Find where the given text appears and provide that cell's center as [x, y] coordinate. 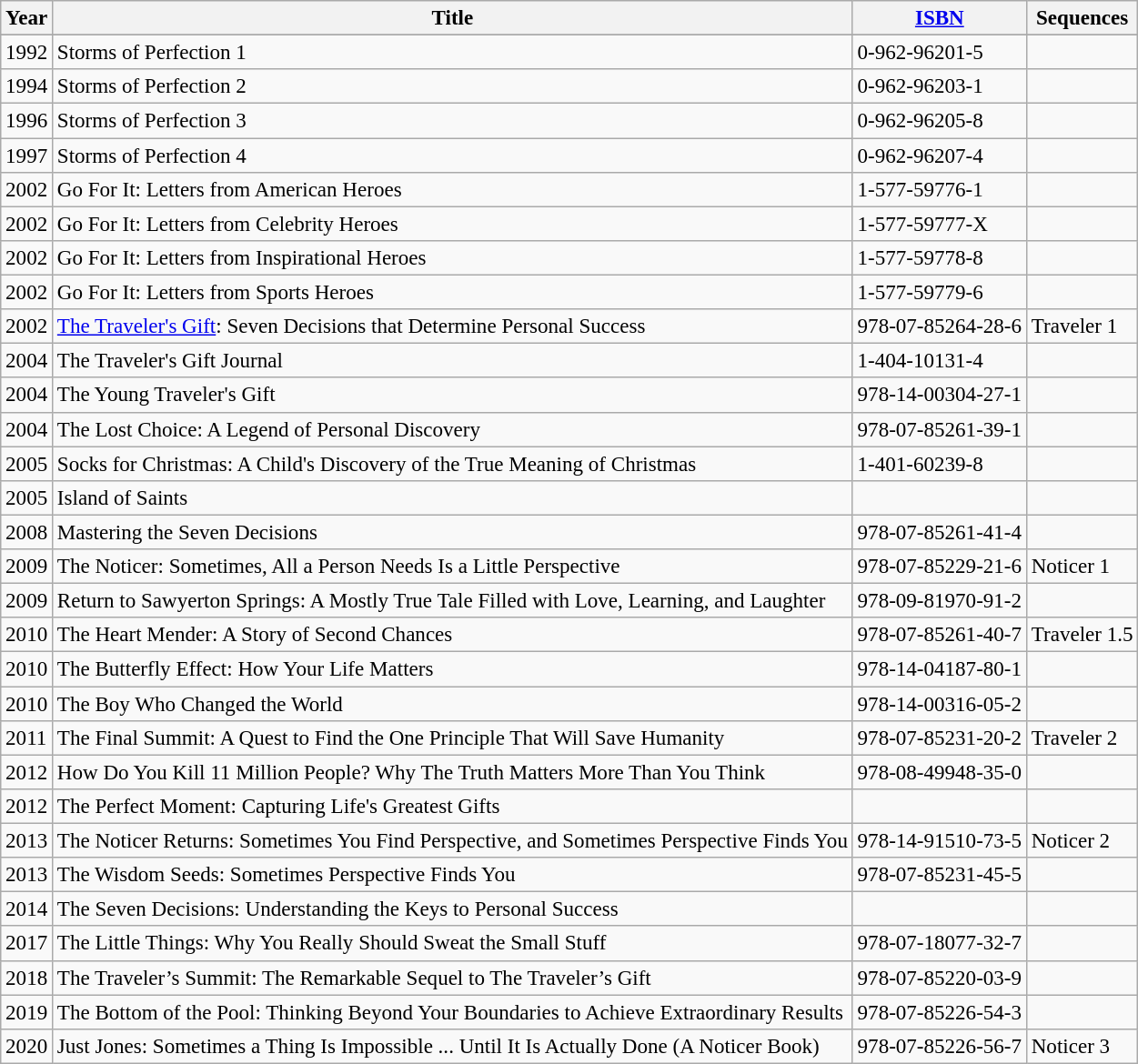
The Noticer: Sometimes, All a Person Needs Is a Little Perspective [453, 567]
978-07-85231-45-5 [939, 875]
2008 [27, 532]
Go For It: Letters from Celebrity Heroes [453, 224]
Mastering the Seven Decisions [453, 532]
978-07-85261-40-7 [939, 635]
The Butterfly Effect: How Your Life Matters [453, 669]
978-14-00316-05-2 [939, 704]
1994 [27, 86]
The Bottom of the Pool: Thinking Beyond Your Boundaries to Achieve Extraordinary Results [453, 1012]
Sequences [1082, 18]
Noticer 3 [1082, 1047]
2018 [27, 978]
Just Jones: Sometimes a Thing Is Impossible ... Until It Is Actually Done (A Noticer Book) [453, 1047]
Storms of Perfection 1 [453, 53]
Traveler 1 [1082, 326]
0-962-96205-8 [939, 121]
The Traveler's Gift Journal [453, 361]
The Young Traveler's Gift [453, 396]
The Seven Decisions: Understanding the Keys to Personal Success [453, 909]
2011 [27, 738]
978-07-85226-54-3 [939, 1012]
Title [453, 18]
978-08-49948-35-0 [939, 772]
Storms of Perfection 3 [453, 121]
ISBN [939, 18]
1997 [27, 156]
1-577-59778-8 [939, 258]
2014 [27, 909]
How Do You Kill 11 Million People? Why The Truth Matters More Than You Think [453, 772]
978-07-85261-39-1 [939, 429]
The Wisdom Seeds: Sometimes Perspective Finds You [453, 875]
The Traveler's Gift: Seven Decisions that Determine Personal Success [453, 326]
978-07-85231-20-2 [939, 738]
Return to Sawyerton Springs: A Mostly True Tale Filled with Love, Learning, and Laughter [453, 601]
978-07-85229-21-6 [939, 567]
Island of Saints [453, 498]
0-962-96203-1 [939, 86]
2019 [27, 1012]
The Noticer Returns: Sometimes You Find Perspective, and Sometimes Perspective Finds You [453, 841]
978-09-81970-91-2 [939, 601]
1-577-59779-6 [939, 293]
Storms of Perfection 2 [453, 86]
2017 [27, 944]
1996 [27, 121]
978-07-85264-28-6 [939, 326]
Go For It: Letters from Inspirational Heroes [453, 258]
0-962-96201-5 [939, 53]
Socks for Christmas: A Child's Discovery of the True Meaning of Christmas [453, 464]
Go For It: Letters from American Heroes [453, 190]
978-07-18077-32-7 [939, 944]
The Final Summit: A Quest to Find the One Principle That Will Save Humanity [453, 738]
1992 [27, 53]
1-401-60239-8 [939, 464]
1-404-10131-4 [939, 361]
The Little Things: Why You Really Should Sweat the Small Stuff [453, 944]
The Lost Choice: A Legend of Personal Discovery [453, 429]
Traveler 2 [1082, 738]
The Traveler’s Summit: The Remarkable Sequel to The Traveler’s Gift [453, 978]
Year [27, 18]
978-07-85261-41-4 [939, 532]
978-07-85220-03-9 [939, 978]
Noticer 2 [1082, 841]
0-962-96207-4 [939, 156]
2020 [27, 1047]
1-577-59776-1 [939, 190]
The Perfect Moment: Capturing Life's Greatest Gifts [453, 807]
1-577-59777-X [939, 224]
The Heart Mender: A Story of Second Chances [453, 635]
Go For It: Letters from Sports Heroes [453, 293]
978-14-91510-73-5 [939, 841]
The Boy Who Changed the World [453, 704]
978-14-00304-27-1 [939, 396]
Noticer 1 [1082, 567]
Traveler 1.5 [1082, 635]
Storms of Perfection 4 [453, 156]
978-07-85226-56-7 [939, 1047]
978-14-04187-80-1 [939, 669]
